Scan for the cell matching the given text and deliver its [X, Y] coordinate at center. 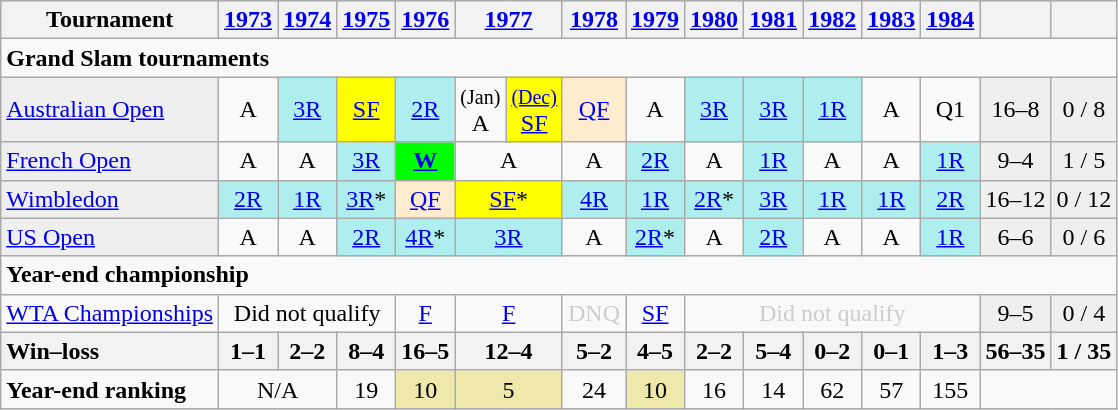
5–2 [594, 351]
US Open [110, 237]
1978 [594, 20]
1977 [509, 20]
3R* [366, 199]
8–4 [366, 351]
1976 [426, 20]
SF* [509, 199]
1981 [774, 20]
(Jan)A [480, 110]
9–5 [1016, 313]
0 / 8 [1084, 110]
16–12 [1016, 199]
1980 [714, 20]
1 / 35 [1084, 351]
57 [892, 389]
1975 [366, 20]
1–3 [950, 351]
Grand Slam tournaments [559, 58]
0 / 4 [1084, 313]
WTA Championships [110, 313]
4R* [426, 237]
155 [950, 389]
Wimbledon [110, 199]
6–6 [1016, 237]
French Open [110, 161]
1–1 [248, 351]
14 [774, 389]
4–5 [656, 351]
1 / 5 [1084, 161]
0 / 6 [1084, 237]
0–1 [892, 351]
9–4 [1016, 161]
Year-end ranking [110, 389]
Australian Open [110, 110]
56–35 [1016, 351]
16–8 [1016, 110]
4R [594, 199]
24 [594, 389]
19 [366, 389]
N/A [278, 389]
1982 [832, 20]
W [426, 161]
1974 [308, 20]
12–4 [509, 351]
0 / 12 [1084, 199]
Win–loss [110, 351]
1983 [892, 20]
62 [832, 389]
0–2 [832, 351]
5 [509, 389]
Tournament [110, 20]
16 [714, 389]
Q1 [950, 110]
1973 [248, 20]
1984 [950, 20]
Year-end championship [559, 275]
16–5 [426, 351]
1979 [656, 20]
(Dec)SF [534, 110]
DNQ [594, 313]
5–4 [774, 351]
